Output the [X, Y] coordinate of the center of the cell containing the given text.  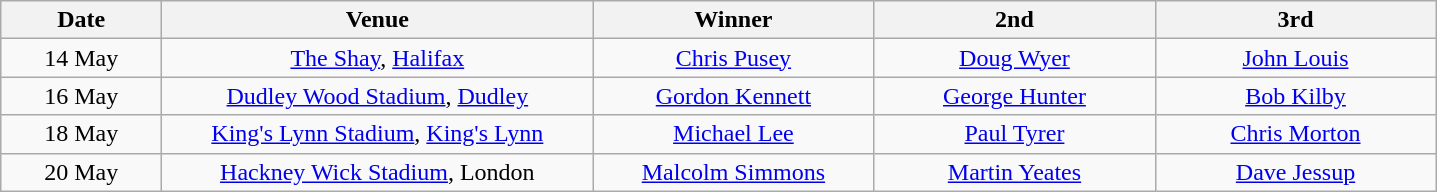
14 May [82, 58]
Chris Morton [1296, 134]
Malcolm Simmons [734, 172]
Date [82, 20]
The Shay, Halifax [378, 58]
Dave Jessup [1296, 172]
Bob Kilby [1296, 96]
John Louis [1296, 58]
20 May [82, 172]
Winner [734, 20]
Dudley Wood Stadium, Dudley [378, 96]
18 May [82, 134]
Michael Lee [734, 134]
2nd [1014, 20]
Chris Pusey [734, 58]
Doug Wyer [1014, 58]
Venue [378, 20]
16 May [82, 96]
Martin Yeates [1014, 172]
Gordon Kennett [734, 96]
King's Lynn Stadium, King's Lynn [378, 134]
George Hunter [1014, 96]
3rd [1296, 20]
Paul Tyrer [1014, 134]
Hackney Wick Stadium, London [378, 172]
